Determine the [X, Y] coordinate at the center of the cell enclosing the given text.  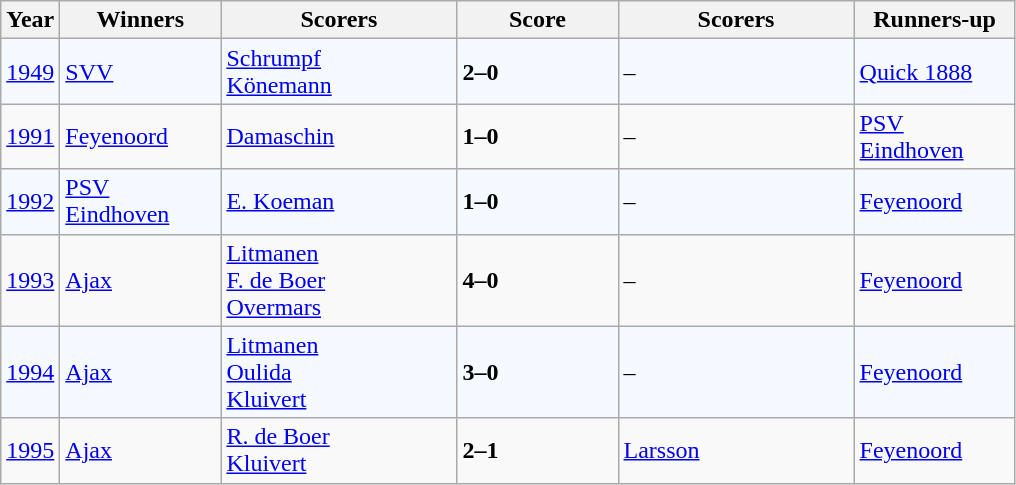
4–0 [538, 280]
1992 [30, 202]
E. Koeman [339, 202]
1991 [30, 136]
1993 [30, 280]
2–1 [538, 450]
3–0 [538, 372]
1995 [30, 450]
R. de Boer Kluivert [339, 450]
2–0 [538, 72]
Damaschin [339, 136]
Runners-up [934, 20]
Schrumpf Könemann [339, 72]
Litmanen Oulida Kluivert [339, 372]
Larsson [736, 450]
Winners [140, 20]
1994 [30, 372]
1949 [30, 72]
Score [538, 20]
Litmanen F. de Boer Overmars [339, 280]
Quick 1888 [934, 72]
Year [30, 20]
SVV [140, 72]
